Identify which cell holds the provided text, then report its (X, Y) central coordinate. 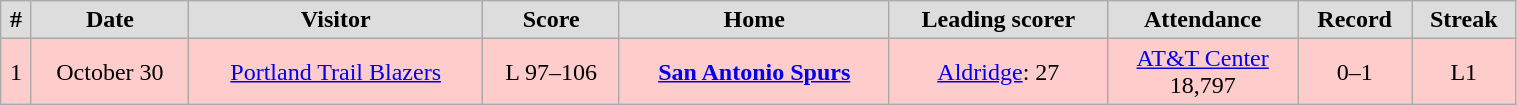
Visitor (335, 20)
Home (754, 20)
L 97–106 (552, 72)
Date (110, 20)
Aldridge: 27 (998, 72)
Leading scorer (998, 20)
San Antonio Spurs (754, 72)
Streak (1464, 20)
October 30 (110, 72)
AT&T Center18,797 (1203, 72)
Record (1355, 20)
Attendance (1203, 20)
# (16, 20)
Score (552, 20)
Portland Trail Blazers (335, 72)
1 (16, 72)
L1 (1464, 72)
0–1 (1355, 72)
